Output the (x, y) coordinate of the center of the cell containing the given text.  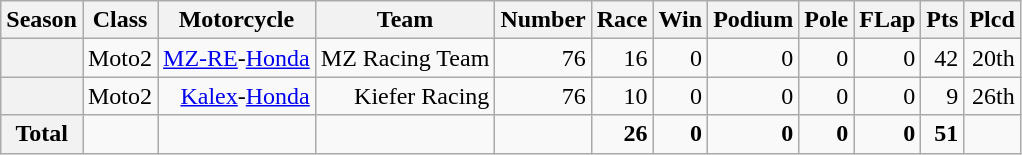
Podium (754, 20)
51 (942, 134)
Total (42, 134)
9 (942, 96)
Season (42, 20)
Pts (942, 20)
Kiefer Racing (405, 96)
Pole (826, 20)
10 (622, 96)
20th (992, 58)
Number (543, 20)
Win (680, 20)
26th (992, 96)
FLap (888, 20)
Motorcycle (237, 20)
Team (405, 20)
MZ Racing Team (405, 58)
MZ-RE-Honda (237, 58)
Race (622, 20)
26 (622, 134)
42 (942, 58)
Plcd (992, 20)
16 (622, 58)
Class (120, 20)
Kalex-Honda (237, 96)
